Locate the cell with the specified text and output its (x, y) center coordinate. 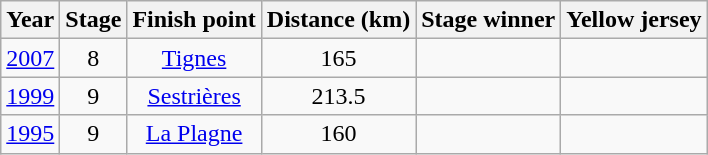
160 (338, 134)
Tignes (194, 58)
8 (94, 58)
La Plagne (194, 134)
Yellow jersey (634, 20)
1999 (30, 96)
1995 (30, 134)
Distance (km) (338, 20)
2007 (30, 58)
Stage (94, 20)
Stage winner (488, 20)
213.5 (338, 96)
Year (30, 20)
Sestrières (194, 96)
Finish point (194, 20)
165 (338, 58)
